Return (X, Y) of the center of cell containing provided text 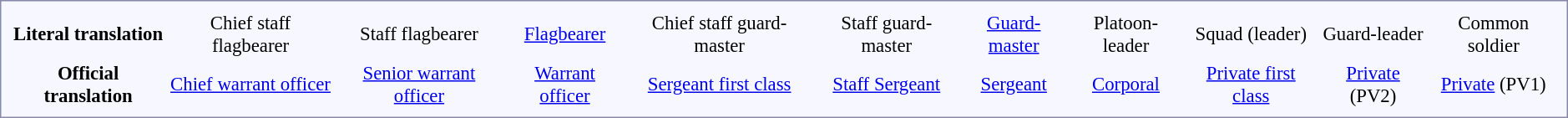
Chief staff flagbearer (250, 33)
Chief staff guard-master (720, 33)
Private (PV2) (1373, 84)
Guard-leader (1373, 33)
Sergeant (1014, 84)
Staff guard-master (887, 33)
Literal translation (89, 33)
Common soldier (1493, 33)
Chief warrant officer (250, 84)
Platoon-leader (1125, 33)
Sergeant first class (720, 84)
Private (PV1) (1493, 84)
Official translation (89, 84)
Private first class (1251, 84)
Senior warrant officer (419, 84)
Squad (leader) (1251, 33)
Staff flagbearer (419, 33)
Corporal (1125, 84)
Flagbearer (564, 33)
Guard-master (1014, 33)
Staff Sergeant (887, 84)
Warrant officer (564, 84)
